For the text-containing cell, return its midpoint in [x, y] coordinate format. 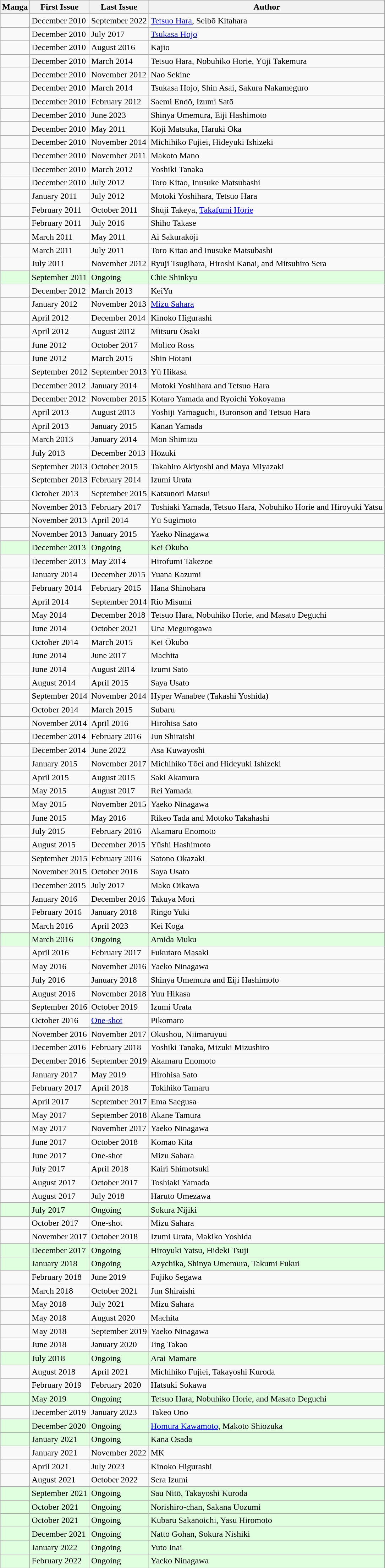
January 2023 [119, 1412]
September 2018 [119, 1115]
Saki Akamura [267, 777]
Rikeo Tada and Motoko Takahashi [267, 818]
Molico Ross [267, 345]
Kotaro Yamada and Ryoichi Yokoyama [267, 399]
Takeo Ono [267, 1412]
Sokura Nijiki [267, 1209]
Yū Hikasa [267, 372]
December 2020 [60, 1426]
Sau Nitō, Takayoshi Kuroda [267, 1493]
December 2017 [60, 1250]
January 2011 [60, 196]
August 2021 [60, 1480]
Nao Sekine [267, 75]
August 2018 [60, 1372]
September 2012 [60, 372]
Haruto Umezawa [267, 1196]
Katsunori Matsui [267, 493]
February 2020 [119, 1385]
Shin Hotani [267, 358]
December 2018 [119, 615]
Akane Tamura [267, 1115]
July 2015 [60, 831]
September 2021 [60, 1493]
Hirofumi Takezoe [267, 561]
Michihiko Fujiei, Takayoshi Kuroda [267, 1372]
Yuto Inai [267, 1547]
October 2011 [119, 210]
Shinya Umemura, Eiji Hashimoto [267, 115]
Author [267, 7]
Last Issue [119, 7]
Jing Takao [267, 1345]
March 2018 [60, 1291]
July 2023 [119, 1466]
Hyper Wanabee (Takashi Yoshida) [267, 696]
Makoto Mano [267, 155]
Tetsuo Hara, Seibō Kitahara [267, 21]
Hatsuki Sokawa [267, 1385]
Ema Saegusa [267, 1102]
Motoki Yoshihara and Tetsuo Hara [267, 385]
Yūshi Hashimoto [267, 845]
Kōji Matsuka, Haruki Oka [267, 129]
Tokihiko Tamaru [267, 1088]
Takahiro Akiyoshi and Maya Miyazaki [267, 466]
Shinya Umemura and Eiji Hashimoto [267, 980]
November 2011 [119, 155]
September 2011 [60, 277]
Michihiko Fujiei, Hideyuki Ishizeki [267, 142]
First Issue [60, 7]
KeiYu [267, 291]
September 2022 [119, 21]
July 2021 [119, 1304]
Hōzuki [267, 453]
Kairi Shimotsuki [267, 1169]
Asa Kuwayoshi [267, 750]
Hiroyuki Yatsu, Hideki Tsuji [267, 1250]
Kanan Yamada [267, 426]
Manga [15, 7]
Norishiro-chan, Sakana Uozumi [267, 1507]
Ryuji Tsugihara, Hiroshi Kanai, and Mitsuhiro Sera [267, 264]
September 2016 [60, 1007]
January 2020 [119, 1345]
Tsukasa Hojo [267, 34]
Yuana Kazumi [267, 574]
Ringo Yuki [267, 912]
December 2021 [60, 1534]
October 2022 [119, 1480]
February 2019 [60, 1385]
February 2022 [60, 1561]
January 2016 [60, 899]
Saemi Endō, Izumi Satō [267, 102]
Rei Yamada [267, 791]
Satono Okazaki [267, 858]
October 2015 [119, 466]
Toro Kitao, Inusuke Matsubashi [267, 183]
Yuu Hikasa [267, 993]
Yū Sugimoto [267, 520]
July 2013 [60, 453]
June 2019 [119, 1277]
Nattō Gohan, Sokura Nishiki [267, 1534]
Takuya Mori [267, 899]
Ai Sakurakōji [267, 237]
September 2017 [119, 1102]
Mitsuru Ōsaki [267, 331]
Azychika, Shinya Umemura, Takumi Fukui [267, 1264]
Mon Shimizu [267, 439]
August 2012 [119, 331]
Fujiko Segawa [267, 1277]
Komao Kita [267, 1142]
Izumi Urata, Makiko Yoshida [267, 1236]
October 2013 [60, 493]
August 2020 [119, 1318]
Tsukasa Hojo, Shin Asai, Sakura Nakameguro [267, 88]
Amida Muku [267, 939]
Izumi Sato [267, 669]
Una Megurogawa [267, 629]
January 2012 [60, 304]
June 2015 [60, 818]
Motoki Yoshihara, Tetsuo Hara [267, 196]
Toshiaki Yamada [267, 1182]
Toshiaki Yamada, Tetsuo Hara, Nobuhiko Horie and Hiroyuki Yatsu [267, 507]
Shūji Takeya, Takafumi Horie [267, 210]
Tetsuo Hara, Nobuhiko Horie, Yūji Takemura [267, 61]
Toro Kitao and Inusuke Matsubashi [267, 250]
June 2018 [60, 1345]
Arai Mamare [267, 1358]
Shiho Takase [267, 223]
June 2022 [119, 750]
February 2015 [119, 588]
June 2023 [119, 115]
Pikomaro [267, 1020]
December 2019 [60, 1412]
Yoshiji Yamaguchi, Buronson and Tetsuo Hara [267, 413]
Rio Misumi [267, 602]
November 2018 [119, 993]
Fukutaro Masaki [267, 953]
Kei Koga [267, 926]
August 2013 [119, 413]
April 2017 [60, 1102]
Kubaru Sakanoichi, Yasu Hiromoto [267, 1520]
Okushou, Niimaruyuu [267, 1034]
April 2023 [119, 926]
Mako Oikawa [267, 885]
January 2022 [60, 1547]
Yoshiki Tanaka, Mizuki Mizushiro [267, 1048]
Subaru [267, 710]
November 2022 [119, 1453]
March 2012 [119, 169]
MK [267, 1453]
Kajio [267, 48]
Sera Izumi [267, 1480]
January 2017 [60, 1075]
Homura Kawamoto, Makoto Shiozuka [267, 1426]
Kana Osada [267, 1439]
Michihiko Tōei and Hideyuki Ishizeki [267, 764]
Yoshiki Tanaka [267, 169]
Hana Shinohara [267, 588]
Chie Shinkyu [267, 277]
February 2012 [119, 102]
October 2019 [119, 1007]
